Return the (X, Y) coordinate for the center point of the cell that contains the specified text.  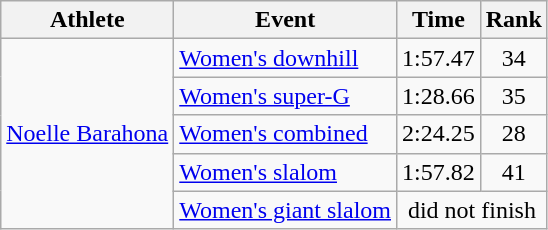
1:57.47 (439, 58)
Athlete (88, 20)
34 (514, 58)
Women's giant slalom (286, 210)
28 (514, 134)
Women's combined (286, 134)
Women's downhill (286, 58)
1:57.82 (439, 172)
Women's slalom (286, 172)
Women's super-G (286, 96)
1:28.66 (439, 96)
Noelle Barahona (88, 134)
41 (514, 172)
35 (514, 96)
2:24.25 (439, 134)
did not finish (472, 210)
Rank (514, 20)
Event (286, 20)
Time (439, 20)
